Scan for the cell matching the given text and deliver its [X, Y] coordinate at center. 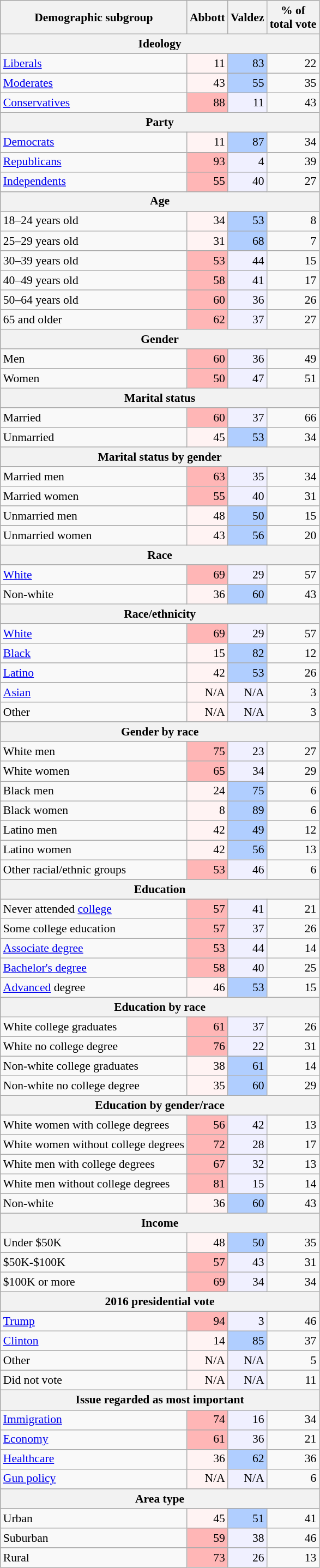
White no college degree [94, 1047]
White men without college degrees [94, 1184]
Urban [94, 1518]
Education by gender/race [160, 1106]
28 [247, 1145]
Moderates [94, 83]
Marital status by gender [160, 457]
Gender [160, 339]
Did not vote [94, 1380]
66 [293, 418]
65 and older [94, 319]
Asian [94, 693]
93 [207, 162]
87 [247, 142]
50–64 years old [94, 300]
67 [207, 1165]
Education by race [160, 1007]
83 [247, 64]
Non-white college graduates [94, 1066]
Income [160, 1223]
Trump [94, 1322]
76 [207, 1047]
30–39 years old [94, 261]
4 [247, 162]
65 [207, 771]
Economy [94, 1439]
Suburban [94, 1538]
% oftotal vote [293, 17]
32 [247, 1165]
Non-white no college degree [94, 1086]
Education [160, 889]
Latino men [94, 830]
White men [94, 752]
Immigration [94, 1420]
Latino women [94, 850]
Unmarried men [94, 516]
Married women [94, 496]
16 [247, 1420]
$50K-$100K [94, 1263]
Race [160, 555]
White women [94, 771]
Unmarried [94, 437]
Black men [94, 791]
25–29 years old [94, 241]
Gun policy [94, 1479]
Latino [94, 673]
Age [160, 201]
Liberals [94, 64]
40–49 years old [94, 280]
18–24 years old [94, 221]
White women without college degrees [94, 1145]
Ideology [160, 44]
Married men [94, 477]
2016 presidential vote [160, 1302]
25 [293, 968]
Other racial/ethnic groups [94, 870]
Never attended college [94, 909]
94 [207, 1322]
73 [207, 1558]
Married [94, 418]
Abbott [207, 17]
Republicans [94, 162]
Men [94, 359]
Party [160, 123]
Independents [94, 182]
85 [247, 1341]
Valdez [247, 17]
Unmarried women [94, 535]
Conservatives [94, 103]
Rural [94, 1558]
47 [247, 378]
Under $50K [94, 1243]
81 [207, 1184]
Clinton [94, 1341]
White women with college degrees [94, 1125]
Marital status [160, 398]
Associate degree [94, 948]
Healthcare [94, 1459]
Women [94, 378]
White college graduates [94, 1027]
Bachelor's degree [94, 968]
24 [207, 791]
Demographic subgroup [94, 17]
Issue regarded as most important [160, 1400]
Democrats [94, 142]
$100K or more [94, 1282]
7 [293, 241]
89 [247, 811]
74 [207, 1420]
Area type [160, 1499]
20 [293, 535]
Gender by race [160, 732]
63 [207, 477]
23 [247, 752]
White men with college degrees [94, 1165]
Some college education [94, 928]
88 [207, 103]
68 [247, 241]
82 [247, 654]
Black women [94, 811]
39 [293, 162]
Advanced degree [94, 987]
72 [207, 1145]
Black [94, 654]
5 [293, 1361]
Race/ethnicity [160, 614]
59 [207, 1538]
